Output the [x, y] coordinate of the center of the cell containing the given text.  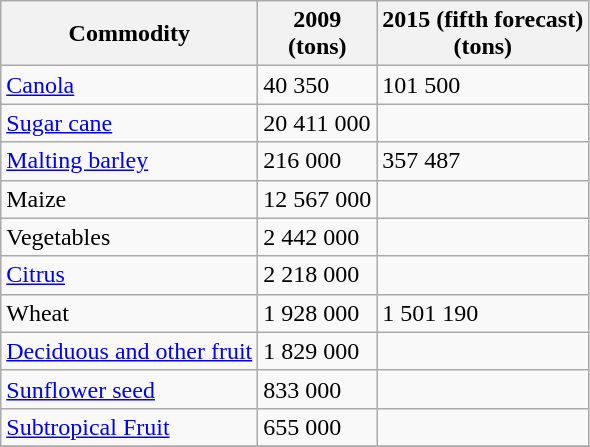
Malting barley [130, 161]
1 829 000 [318, 351]
12 567 000 [318, 199]
Commodity [130, 34]
Citrus [130, 275]
Sugar cane [130, 123]
1 501 190 [483, 313]
Vegetables [130, 237]
655 000 [318, 427]
2015 (fifth forecast)(tons) [483, 34]
Wheat [130, 313]
833 000 [318, 389]
20 411 000 [318, 123]
Sunflower seed [130, 389]
357 487 [483, 161]
Canola [130, 85]
40 350 [318, 85]
Deciduous and other fruit [130, 351]
Subtropical Fruit [130, 427]
101 500 [483, 85]
Maize [130, 199]
2 442 000 [318, 237]
1 928 000 [318, 313]
2009(tons) [318, 34]
2 218 000 [318, 275]
216 000 [318, 161]
